Search for the cell housing the specified text and yield its [x, y] center coordinate. 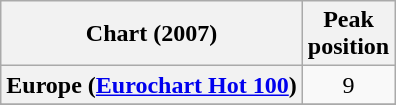
Chart (2007) [152, 34]
9 [348, 85]
Europe (Eurochart Hot 100) [152, 85]
Peakposition [348, 34]
